Determine the [X, Y] coordinate at the center of the cell enclosing the given text.  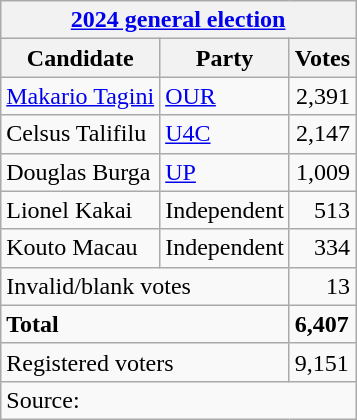
513 [322, 210]
Total [146, 324]
334 [322, 248]
9,151 [322, 362]
Registered voters [146, 362]
UP [225, 172]
13 [322, 286]
1,009 [322, 172]
OUR [225, 96]
U4C [225, 134]
2024 general election [178, 20]
6,407 [322, 324]
Lionel Kakai [80, 210]
Party [225, 58]
Kouto Macau [80, 248]
Source: [178, 400]
2,147 [322, 134]
Candidate [80, 58]
Douglas Burga [80, 172]
Makario Tagini [80, 96]
Votes [322, 58]
2,391 [322, 96]
Celsus Talifilu [80, 134]
Invalid/blank votes [146, 286]
